Extract the [X, Y] coordinate from the center of the cell holding the provided text.  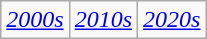
2020s [172, 20]
2000s [35, 20]
2010s [103, 20]
